Find where the given text appears and provide that cell's center as (x, y) coordinate. 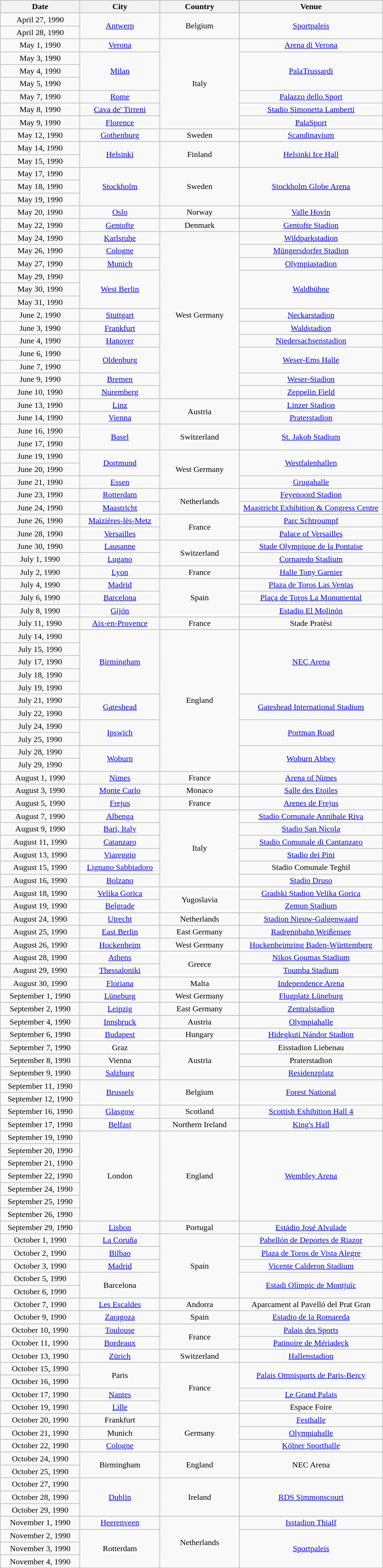
October 9, 1990 (40, 1317)
Innsbruck (120, 1022)
Finland (200, 154)
RDS Simmonscourt (311, 1497)
Salzburg (120, 1073)
Lausanne (120, 546)
August 3, 1990 (40, 791)
Radrennbahn Weißensee (311, 932)
Vicente Calderon Stadium (311, 1266)
Stadio Comunale Annibale Riva (311, 816)
Stadio dei Pini (311, 855)
August 15, 1990 (40, 868)
September 4, 1990 (40, 1022)
Ireland (200, 1497)
Niedersachsenstadion (311, 341)
Viareggio (120, 855)
October 5, 1990 (40, 1279)
Heerenveen (120, 1523)
October 13, 1990 (40, 1356)
Leipzig (120, 1009)
Valle Hovin (311, 212)
May 15, 1990 (40, 161)
Gentofte Stadion (311, 225)
August 7, 1990 (40, 816)
July 18, 1990 (40, 675)
Estádio José Alvalade (311, 1227)
Stockholm Globe Arena (311, 187)
King's Hall (311, 1124)
Glasgow (120, 1112)
September 20, 1990 (40, 1150)
October 1, 1990 (40, 1240)
Palais Omnisports de Paris-Bercy (311, 1375)
Date (40, 7)
Woburn (120, 758)
May 30, 1990 (40, 289)
August 11, 1990 (40, 842)
Stade Olympique de la Pontaise (311, 546)
June 20, 1990 (40, 469)
September 2, 1990 (40, 1009)
September 7, 1990 (40, 1047)
Maizières-lès-Metz (120, 521)
West Berlin (120, 289)
September 8, 1990 (40, 1060)
October 3, 1990 (40, 1266)
Albenga (120, 816)
July 8, 1990 (40, 611)
May 12, 1990 (40, 135)
July 17, 1990 (40, 662)
Palazzo dello Sport (311, 97)
Zentralstadion (311, 1009)
Le Grand Palais (311, 1394)
Helsinki (120, 154)
July 2, 1990 (40, 572)
May 14, 1990 (40, 148)
Hockenheimring Baden-Württemberg (311, 945)
Patinoire de Mériadeck (311, 1343)
Feyenoord Stadion (311, 495)
October 28, 1990 (40, 1497)
Essen (120, 482)
Arenes de Frejus (311, 803)
August 25, 1990 (40, 932)
London (120, 1176)
Oldenburg (120, 360)
September 17, 1990 (40, 1124)
September 19, 1990 (40, 1137)
Nantes (120, 1394)
Frejus (120, 803)
September 12, 1990 (40, 1099)
Parc Schtroumpf (311, 521)
October 24, 1990 (40, 1459)
Nuremberg (120, 392)
Graz (120, 1047)
Hallenstadion (311, 1356)
June 4, 1990 (40, 341)
Dublin (120, 1497)
May 26, 1990 (40, 251)
Woburn Abbey (311, 758)
June 16, 1990 (40, 431)
Palace of Versailles (311, 533)
June 3, 1990 (40, 328)
May 8, 1990 (40, 109)
Portman Road (311, 733)
Halle Tony Garnier (311, 572)
August 19, 1990 (40, 906)
Zemun Stadium (311, 906)
Waldstadion (311, 328)
May 29, 1990 (40, 276)
Belfast (120, 1124)
Plaza de Toros Las Ventas (311, 585)
June 7, 1990 (40, 366)
October 19, 1990 (40, 1407)
Toulouse (120, 1330)
Country (200, 7)
Palais des Sports (311, 1330)
Yugoslavia (200, 900)
May 3, 1990 (40, 58)
August 26, 1990 (40, 945)
Denmark (200, 225)
Cornaredo Stadium (311, 559)
July 24, 1990 (40, 726)
May 20, 1990 (40, 212)
Milan (120, 71)
November 2, 1990 (40, 1536)
October 7, 1990 (40, 1304)
Olympiastadion (311, 264)
July 28, 1990 (40, 752)
Hanover (120, 341)
Paris (120, 1375)
Maastricht (120, 508)
June 6, 1990 (40, 353)
Stade Pratèsi (311, 623)
Estadio El Molinón (311, 611)
Müngersdorfer Stadion (311, 251)
Zaragoza (120, 1317)
Westfalenhallen (311, 463)
October 10, 1990 (40, 1330)
October 27, 1990 (40, 1484)
Linz (120, 405)
July 22, 1990 (40, 713)
La Coruña (120, 1240)
Monaco (200, 791)
April 27, 1990 (40, 20)
Versailles (120, 533)
Flugplatz Lüneburg (311, 996)
Bordeaux (120, 1343)
Floriana (120, 983)
Isstadion Thialf (311, 1523)
July 19, 1990 (40, 688)
June 13, 1990 (40, 405)
September 21, 1990 (40, 1163)
Kölner Sporthalle (311, 1446)
June 2, 1990 (40, 315)
Velika Gorica (120, 893)
October 2, 1990 (40, 1253)
Florence (120, 122)
May 19, 1990 (40, 200)
Gradski Stadion Velika Gorica (311, 893)
October 17, 1990 (40, 1394)
June 28, 1990 (40, 533)
Festhalle (311, 1420)
October 25, 1990 (40, 1471)
Gijón (120, 611)
Zeppelin Field (311, 392)
Northern Ireland (200, 1124)
October 21, 1990 (40, 1433)
Estadi Olímpic de Montjuïc (311, 1285)
July 4, 1990 (40, 585)
October 29, 1990 (40, 1510)
Weser-Ems Halle (311, 360)
August 13, 1990 (40, 855)
Nimes (120, 777)
Bolzano (120, 880)
Stadio Simonetta Lamberti (311, 109)
October 22, 1990 (40, 1446)
Weser-Stadion (311, 379)
May 5, 1990 (40, 84)
Forest National (311, 1092)
Antwerp (120, 26)
Plaza de Toros de Vista Alegre (311, 1253)
June 21, 1990 (40, 482)
Greece (200, 964)
Stuttgart (120, 315)
June 10, 1990 (40, 392)
July 14, 1990 (40, 636)
Venue (311, 7)
August 24, 1990 (40, 919)
Hidegkuti Nándor Stadion (311, 1035)
October 6, 1990 (40, 1292)
Hockenheim (120, 945)
Ipswich (120, 733)
November 1, 1990 (40, 1523)
August 30, 1990 (40, 983)
May 18, 1990 (40, 187)
July 21, 1990 (40, 700)
September 11, 1990 (40, 1086)
May 1, 1990 (40, 45)
PalaTrussardi (311, 71)
Eisstadion Liebenau (311, 1047)
Lugano (120, 559)
June 26, 1990 (40, 521)
November 3, 1990 (40, 1548)
Verona (120, 45)
Scottish Exhibition Hall 4 (311, 1112)
September 16, 1990 (40, 1112)
April 28, 1990 (40, 32)
Espace Foire (311, 1407)
Thessaloniki (120, 970)
May 9, 1990 (40, 122)
July 15, 1990 (40, 649)
Aix-en-Provence (120, 623)
Utrecht (120, 919)
June 14, 1990 (40, 418)
East Berlin (120, 932)
Lignano Sabbiadoro (120, 868)
Norway (200, 212)
May 7, 1990 (40, 97)
June 17, 1990 (40, 444)
June 30, 1990 (40, 546)
Waldbühne (311, 289)
Stadio San Nicola (311, 829)
July 1, 1990 (40, 559)
July 11, 1990 (40, 623)
Karlsruhe (120, 238)
Stadion Nieuw-Galgenwaard (311, 919)
August 16, 1990 (40, 880)
Arena of Nimes (311, 777)
Linzer Stadion (311, 405)
Grugahalle (311, 482)
Budapest (120, 1035)
June 24, 1990 (40, 508)
August 9, 1990 (40, 829)
Stadio Comunale Teghil (311, 868)
Rome (120, 97)
May 31, 1990 (40, 302)
Brussels (120, 1092)
Bremen (120, 379)
July 29, 1990 (40, 765)
August 5, 1990 (40, 803)
Stockholm (120, 187)
Scandinavium (311, 135)
September 22, 1990 (40, 1176)
Bilbao (120, 1253)
September 1, 1990 (40, 996)
Nikos Goumas Stadium (311, 957)
Athens (120, 957)
September 29, 1990 (40, 1227)
Lüneburg (120, 996)
August 1, 1990 (40, 777)
Lyon (120, 572)
Plaça de Toros La Monumental (311, 598)
Malta (200, 983)
Cava de' Tirreni (120, 109)
June 9, 1990 (40, 379)
Lisbon (120, 1227)
Les Escaldes (120, 1304)
May 27, 1990 (40, 264)
May 24, 1990 (40, 238)
August 29, 1990 (40, 970)
Stadio Comunale di Cantanzaro (311, 842)
Gateshead International Stadium (311, 707)
Estadio de la Romareda (311, 1317)
Zürich (120, 1356)
Catanzaro (120, 842)
Residenzplatz (311, 1073)
October 11, 1990 (40, 1343)
Andorra (200, 1304)
Toumba Stadium (311, 970)
Oslo (120, 212)
September 24, 1990 (40, 1189)
October 20, 1990 (40, 1420)
Scotland (200, 1112)
November 4, 1990 (40, 1561)
Independence Arena (311, 983)
Hungary (200, 1035)
Wildparkstadion (311, 238)
June 23, 1990 (40, 495)
Gateshead (120, 707)
September 25, 1990 (40, 1202)
PalaSport (311, 122)
Wembley Arena (311, 1176)
Bari, Italy (120, 829)
September 9, 1990 (40, 1073)
Lille (120, 1407)
Aparcament al Pavelló del Prat Gran (311, 1304)
September 26, 1990 (40, 1215)
August 18, 1990 (40, 893)
October 16, 1990 (40, 1381)
May 4, 1990 (40, 71)
July 25, 1990 (40, 739)
Maastricht Exhibition & Congress Centre (311, 508)
June 19, 1990 (40, 456)
October 15, 1990 (40, 1368)
Basel (120, 437)
Gothenburg (120, 135)
Arena di Verona (311, 45)
September 6, 1990 (40, 1035)
Pabellón de Deportes de Riazor (311, 1240)
Stadio Druso (311, 880)
Belgrade (120, 906)
St. Jakob Stadium (311, 437)
Portugal (200, 1227)
Helsinki Ice Hall (311, 154)
Salle des Etoiles (311, 791)
Germany (200, 1433)
Neckarstadion (311, 315)
City (120, 7)
May 22, 1990 (40, 225)
July 6, 1990 (40, 598)
May 17, 1990 (40, 174)
Monte Carlo (120, 791)
Dortmund (120, 463)
August 28, 1990 (40, 957)
Gentofte (120, 225)
